Identify which cell holds the provided text, then report its (X, Y) central coordinate. 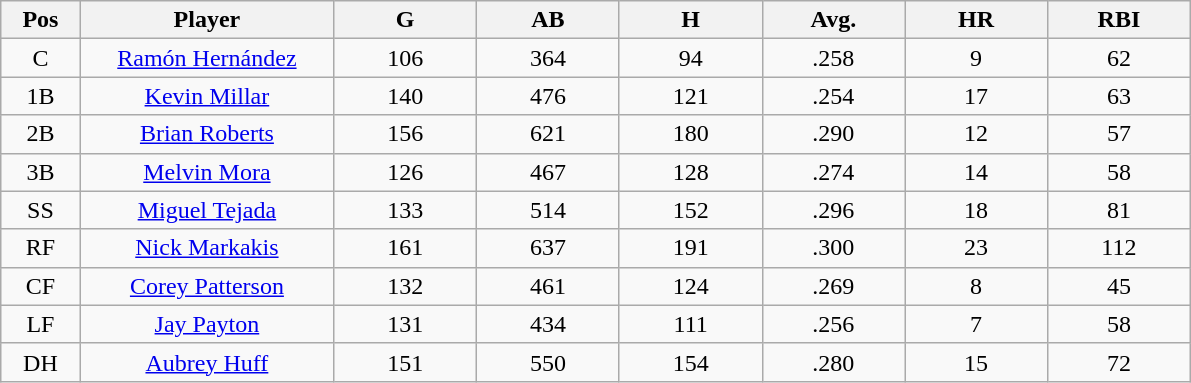
Player (207, 20)
3B (40, 172)
434 (548, 324)
133 (406, 210)
94 (690, 58)
111 (690, 324)
9 (976, 58)
8 (976, 286)
14 (976, 172)
C (40, 58)
.274 (834, 172)
476 (548, 96)
151 (406, 362)
.290 (834, 134)
CF (40, 286)
140 (406, 96)
Kevin Millar (207, 96)
106 (406, 58)
.296 (834, 210)
72 (1118, 362)
62 (1118, 58)
Brian Roberts (207, 134)
180 (690, 134)
131 (406, 324)
H (690, 20)
.258 (834, 58)
Jay Payton (207, 324)
RF (40, 248)
154 (690, 362)
621 (548, 134)
2B (40, 134)
23 (976, 248)
7 (976, 324)
RBI (1118, 20)
81 (1118, 210)
18 (976, 210)
364 (548, 58)
.256 (834, 324)
461 (548, 286)
132 (406, 286)
17 (976, 96)
467 (548, 172)
LF (40, 324)
152 (690, 210)
637 (548, 248)
12 (976, 134)
191 (690, 248)
112 (1118, 248)
Corey Patterson (207, 286)
514 (548, 210)
550 (548, 362)
15 (976, 362)
63 (1118, 96)
G (406, 20)
Nick Markakis (207, 248)
Ramón Hernández (207, 58)
1B (40, 96)
HR (976, 20)
161 (406, 248)
AB (548, 20)
45 (1118, 286)
.280 (834, 362)
.269 (834, 286)
Melvin Mora (207, 172)
.254 (834, 96)
124 (690, 286)
156 (406, 134)
SS (40, 210)
.300 (834, 248)
DH (40, 362)
57 (1118, 134)
128 (690, 172)
Miguel Tejada (207, 210)
126 (406, 172)
Avg. (834, 20)
Aubrey Huff (207, 362)
121 (690, 96)
Pos (40, 20)
